Provide the [x, y] coordinate of the cell's center where the given text is located.  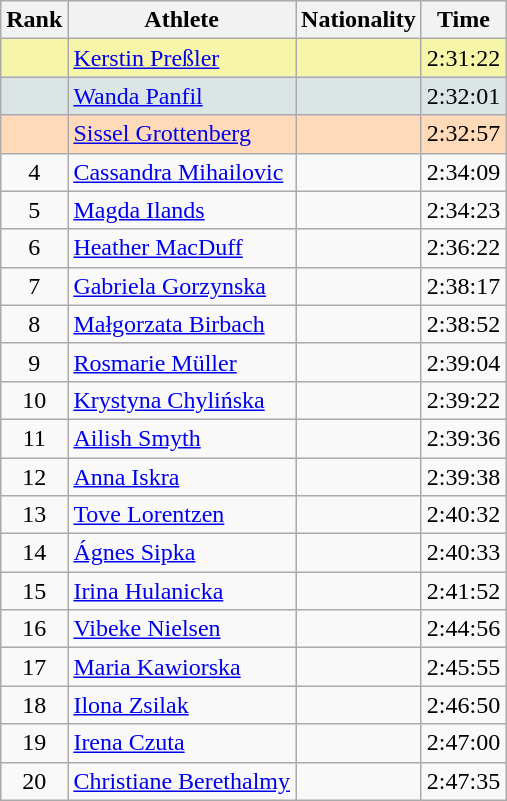
2:39:38 [463, 477]
Wanda Panfil [182, 96]
Ágnes Sipka [182, 553]
14 [34, 553]
Athlete [182, 20]
10 [34, 400]
2:47:00 [463, 743]
2:40:33 [463, 553]
Rank [34, 20]
Cassandra Mihailovic [182, 172]
Nationality [359, 20]
Gabriela Gorzynska [182, 286]
6 [34, 248]
2:40:32 [463, 515]
Heather MacDuff [182, 248]
2:47:35 [463, 781]
Rosmarie Müller [182, 362]
4 [34, 172]
Ailish Smyth [182, 438]
18 [34, 705]
2:32:57 [463, 134]
Sissel Grottenberg [182, 134]
2:38:52 [463, 324]
Magda Ilands [182, 210]
2:34:09 [463, 172]
13 [34, 515]
2:39:36 [463, 438]
Maria Kawiorska [182, 667]
Irena Czuta [182, 743]
2:34:23 [463, 210]
8 [34, 324]
2:39:04 [463, 362]
Ilona Zsilak [182, 705]
Christiane Berethalmy [182, 781]
2:45:55 [463, 667]
11 [34, 438]
Irina Hulanicka [182, 591]
Time [463, 20]
17 [34, 667]
5 [34, 210]
2:32:01 [463, 96]
12 [34, 477]
Kerstin Preßler [182, 58]
Anna Iskra [182, 477]
Tove Lorentzen [182, 515]
16 [34, 629]
2:41:52 [463, 591]
19 [34, 743]
2:44:56 [463, 629]
2:36:22 [463, 248]
2:38:17 [463, 286]
Vibeke Nielsen [182, 629]
7 [34, 286]
2:39:22 [463, 400]
2:46:50 [463, 705]
20 [34, 781]
Małgorzata Birbach [182, 324]
Krystyna Chylińska [182, 400]
9 [34, 362]
15 [34, 591]
2:31:22 [463, 58]
